Locate the cell with the specified text and output its [X, Y] center coordinate. 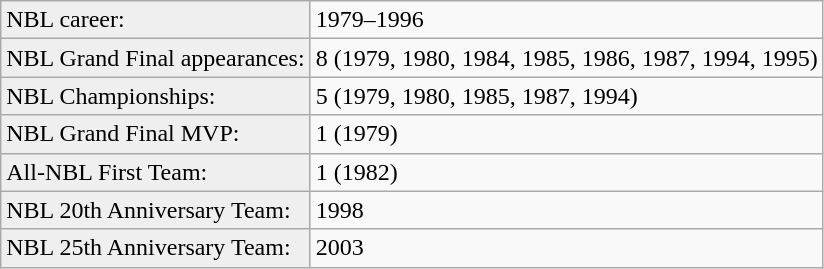
NBL Grand Final appearances: [156, 58]
All-NBL First Team: [156, 172]
1 (1982) [566, 172]
2003 [566, 248]
1998 [566, 210]
NBL 25th Anniversary Team: [156, 248]
5 (1979, 1980, 1985, 1987, 1994) [566, 96]
NBL Grand Final MVP: [156, 134]
1979–1996 [566, 20]
1 (1979) [566, 134]
NBL career: [156, 20]
NBL Championships: [156, 96]
NBL 20th Anniversary Team: [156, 210]
8 (1979, 1980, 1984, 1985, 1986, 1987, 1994, 1995) [566, 58]
